Detect which cell encompasses the target text, then output its [x, y] center coordinate. 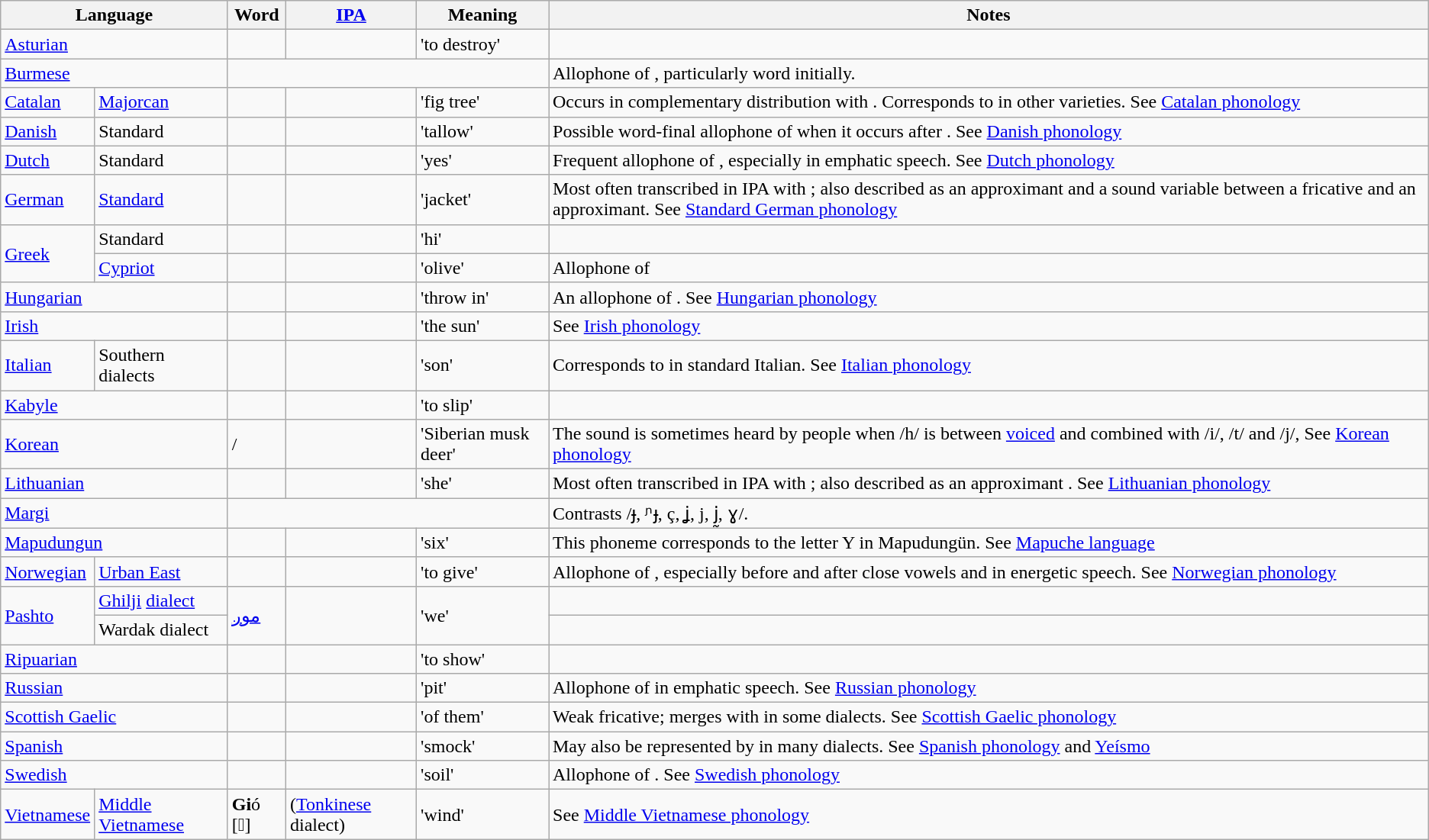
'to slip' [482, 405]
The sound is sometimes heard by people when /h/ is between voiced and combined with /i/, /t/ and /j/, See Korean phonology [988, 444]
Notes [988, 15]
Catalan [47, 102]
Scottish Gaelic [115, 717]
Occurs in complementary distribution with . Corresponds to in other varieties. See Catalan phonology [988, 102]
(Tonkinese dialect) [351, 815]
Gió [𩙋] [256, 815]
Possible word-final allophone of when it occurs after . See Danish phonology [988, 131]
Allophone of , particularly word initially. [988, 73]
'pit' [482, 688]
Asturian [115, 44]
موږ [256, 615]
'Siberian musk deer' [482, 444]
Dutch [47, 160]
'she' [482, 484]
'son' [482, 365]
Allophone of [988, 268]
'jacket' [482, 200]
Ripuarian [115, 658]
Kabyle [115, 405]
'soil' [482, 775]
Pashto [47, 615]
Wardak dialect [162, 629]
Cypriot [162, 268]
'smock' [482, 746]
An allophone of . See Hungarian phonology [988, 297]
Frequent allophone of , especially in emphatic speech. See Dutch phonology [988, 160]
'throw in' [482, 297]
Allophone of . See Swedish phonology [988, 775]
Language [115, 15]
Middle Vietnamese [162, 815]
Greek [47, 253]
Most often transcribed in IPA with ; also described as an approximant . See Lithuanian phonology [988, 484]
Spanish [115, 746]
Urban East [162, 571]
Italian [47, 365]
Margi [115, 513]
'olive' [482, 268]
'to destroy' [482, 44]
Lithuanian [115, 484]
See Middle Vietnamese phonology [988, 815]
Weak fricative; merges with in some dialects. See Scottish Gaelic phonology [988, 717]
Meaning [482, 15]
'tallow' [482, 131]
Hungarian [115, 297]
Allophone of in emphatic speech. See Russian phonology [988, 688]
'to give' [482, 571]
Mapudungun [115, 542]
Swedish [115, 775]
Majorcan [162, 102]
May also be represented by in many dialects. See Spanish phonology and Yeísmo [988, 746]
IPA [351, 15]
Allophone of , especially before and after close vowels and in energetic speech. See Norwegian phonology [988, 571]
Irish [115, 326]
Word [256, 15]
See Irish phonology [988, 326]
'of them' [482, 717]
'yes' [482, 160]
Contrasts /ɟ, ᶮɟ, ç, ʝ, j, j̰, ɣ/. [988, 513]
Corresponds to in standard Italian. See Italian phonology [988, 365]
'wind' [482, 815]
'to show' [482, 658]
'we' [482, 615]
Burmese [115, 73]
Danish [47, 131]
Norwegian [47, 571]
'hi' [482, 239]
'fig tree' [482, 102]
Vietnamese [47, 815]
Southern dialects [162, 365]
Russian [115, 688]
Ghilji dialect [162, 600]
'the sun' [482, 326]
/ [256, 444]
This phoneme corresponds to the letter Y in Mapudungün. See Mapuche language [988, 542]
German [47, 200]
Korean [115, 444]
'six' [482, 542]
